Return the (x, y) coordinate for the center point of the cell that contains the specified text.  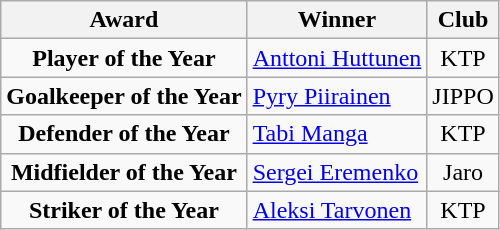
Tabi Manga (337, 134)
Pyry Piirainen (337, 96)
Sergei Eremenko (337, 172)
Award (124, 20)
Striker of the Year (124, 210)
Goalkeeper of the Year (124, 96)
JIPPO (463, 96)
Aleksi Tarvonen (337, 210)
Jaro (463, 172)
Player of the Year (124, 58)
Midfielder of the Year (124, 172)
Defender of the Year (124, 134)
Club (463, 20)
Anttoni Huttunen (337, 58)
Winner (337, 20)
